Search for the cell housing the specified text and yield its (x, y) center coordinate. 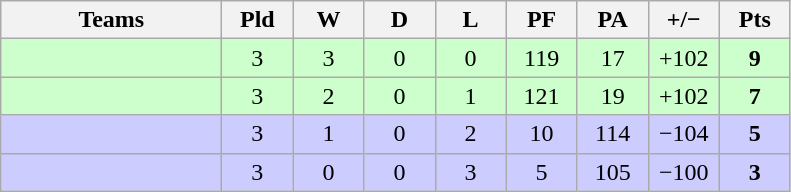
PF (542, 20)
10 (542, 134)
+/− (684, 20)
9 (754, 58)
−100 (684, 172)
114 (612, 134)
19 (612, 96)
D (400, 20)
Pld (258, 20)
105 (612, 172)
17 (612, 58)
W (328, 20)
Pts (754, 20)
−104 (684, 134)
L (470, 20)
Teams (112, 20)
7 (754, 96)
119 (542, 58)
121 (542, 96)
PA (612, 20)
